For the text-containing cell, return its midpoint in [x, y] coordinate format. 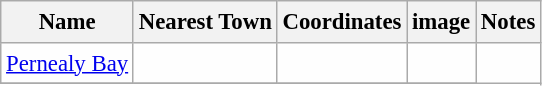
Notes [508, 22]
Coordinates [342, 22]
image [442, 22]
Nearest Town [205, 22]
Name [68, 22]
Pernealy Bay [68, 62]
